Capture the cell that displays the provided text and extract its (x, y) central coordinate. 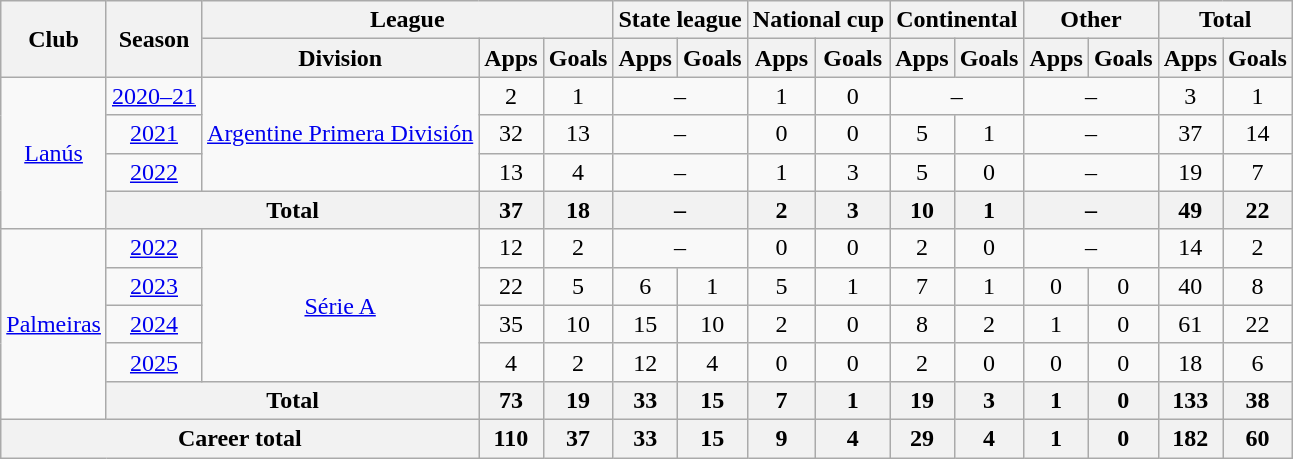
2021 (154, 134)
2020–21 (154, 96)
49 (1190, 210)
40 (1190, 286)
73 (511, 400)
National cup (818, 20)
Argentine Primera División (340, 134)
2024 (154, 324)
Other (1091, 20)
Season (154, 39)
60 (1258, 438)
110 (511, 438)
League (408, 20)
2025 (154, 362)
Club (54, 39)
38 (1258, 400)
Palmeiras (54, 324)
61 (1190, 324)
29 (922, 438)
182 (1190, 438)
Continental (957, 20)
Lanús (54, 153)
Career total (240, 438)
State league (680, 20)
9 (781, 438)
133 (1190, 400)
32 (511, 134)
35 (511, 324)
2023 (154, 286)
Série A (340, 305)
Division (340, 58)
